Provide the [x, y] coordinate of the cell's center where the given text is located.  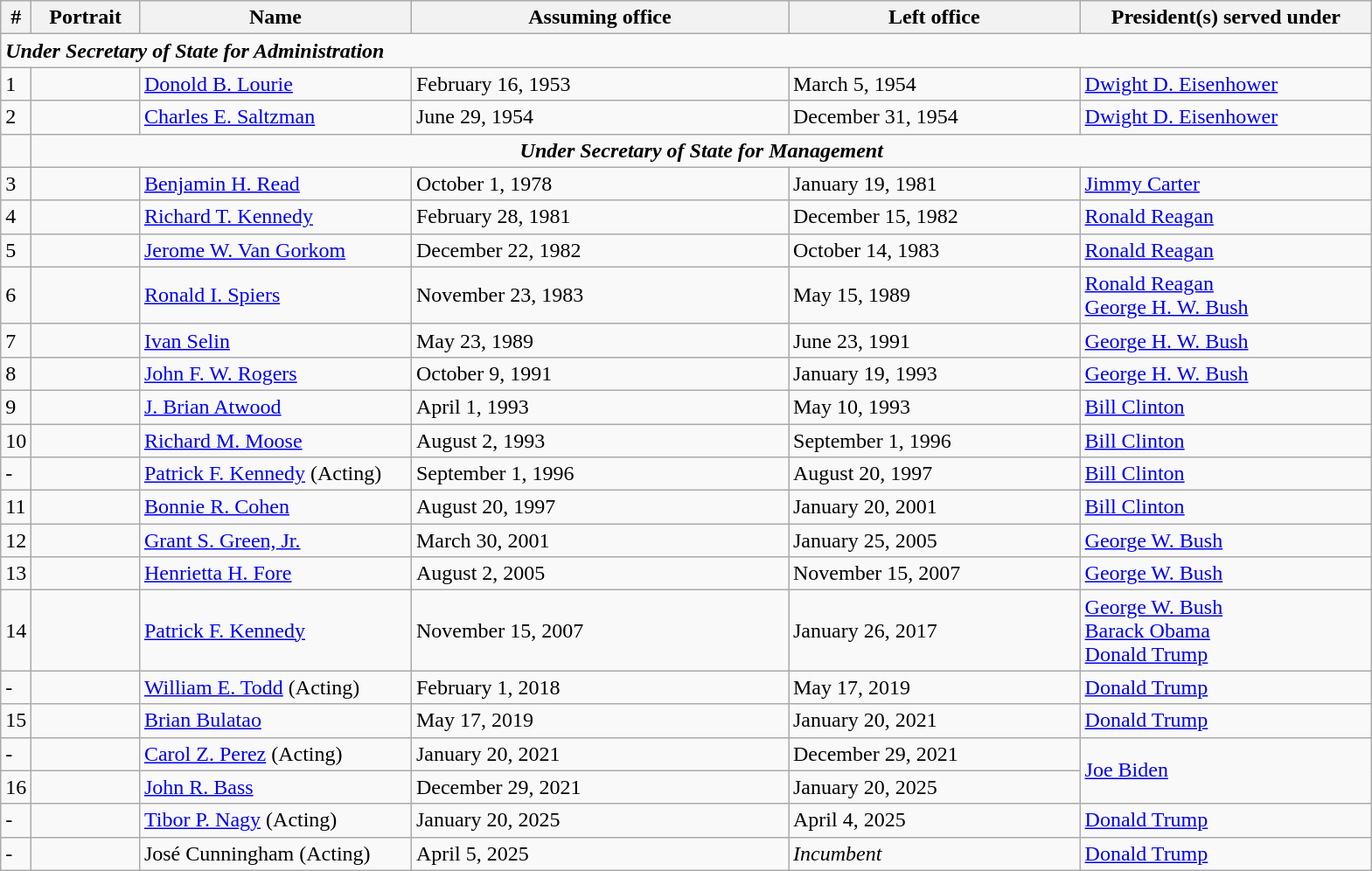
May 10, 1993 [935, 407]
Henrietta H. Fore [275, 574]
Richard M. Moose [275, 440]
1 [16, 84]
Grant S. Green, Jr. [275, 540]
February 1, 2018 [600, 687]
9 [16, 407]
May 23, 1989 [600, 340]
August 2, 2005 [600, 574]
11 [16, 507]
Under Secretary of State for Management [701, 150]
Brian Bulatao [275, 721]
Charles E. Saltzman [275, 117]
# [16, 17]
Joe Biden [1226, 770]
14 [16, 631]
Bonnie R. Cohen [275, 507]
Assuming office [600, 17]
12 [16, 540]
October 9, 1991 [600, 373]
April 5, 2025 [600, 854]
President(s) served under [1226, 17]
Under Secretary of State for Administration [686, 51]
John R. Bass [275, 787]
Ivan Selin [275, 340]
March 30, 2001 [600, 540]
10 [16, 440]
7 [16, 340]
5 [16, 250]
December 15, 1982 [935, 217]
April 4, 2025 [935, 820]
Patrick F. Kennedy [275, 631]
Name [275, 17]
Ronald ReaganGeorge H. W. Bush [1226, 296]
Tibor P. Nagy (Acting) [275, 820]
March 5, 1954 [935, 84]
José Cunningham (Acting) [275, 854]
Portrait [86, 17]
December 31, 1954 [935, 117]
April 1, 1993 [600, 407]
J. Brian Atwood [275, 407]
Richard T. Kennedy [275, 217]
October 14, 1983 [935, 250]
Ronald I. Spiers [275, 296]
George W. BushBarack ObamaDonald Trump [1226, 631]
Incumbent [935, 854]
June 23, 1991 [935, 340]
Left office [935, 17]
John F. W. Rogers [275, 373]
November 23, 1983 [600, 296]
May 15, 1989 [935, 296]
3 [16, 184]
June 29, 1954 [600, 117]
15 [16, 721]
6 [16, 296]
Carol Z. Perez (Acting) [275, 754]
4 [16, 217]
Jerome W. Van Gorkom [275, 250]
Benjamin H. Read [275, 184]
16 [16, 787]
January 25, 2005 [935, 540]
Jimmy Carter [1226, 184]
January 26, 2017 [935, 631]
August 2, 1993 [600, 440]
October 1, 1978 [600, 184]
2 [16, 117]
8 [16, 373]
January 20, 2001 [935, 507]
William E. Todd (Acting) [275, 687]
February 16, 1953 [600, 84]
January 19, 1981 [935, 184]
Donold B. Lourie [275, 84]
February 28, 1981 [600, 217]
Patrick F. Kennedy (Acting) [275, 474]
13 [16, 574]
December 22, 1982 [600, 250]
January 19, 1993 [935, 373]
